Return (x, y) of the center of cell containing provided text 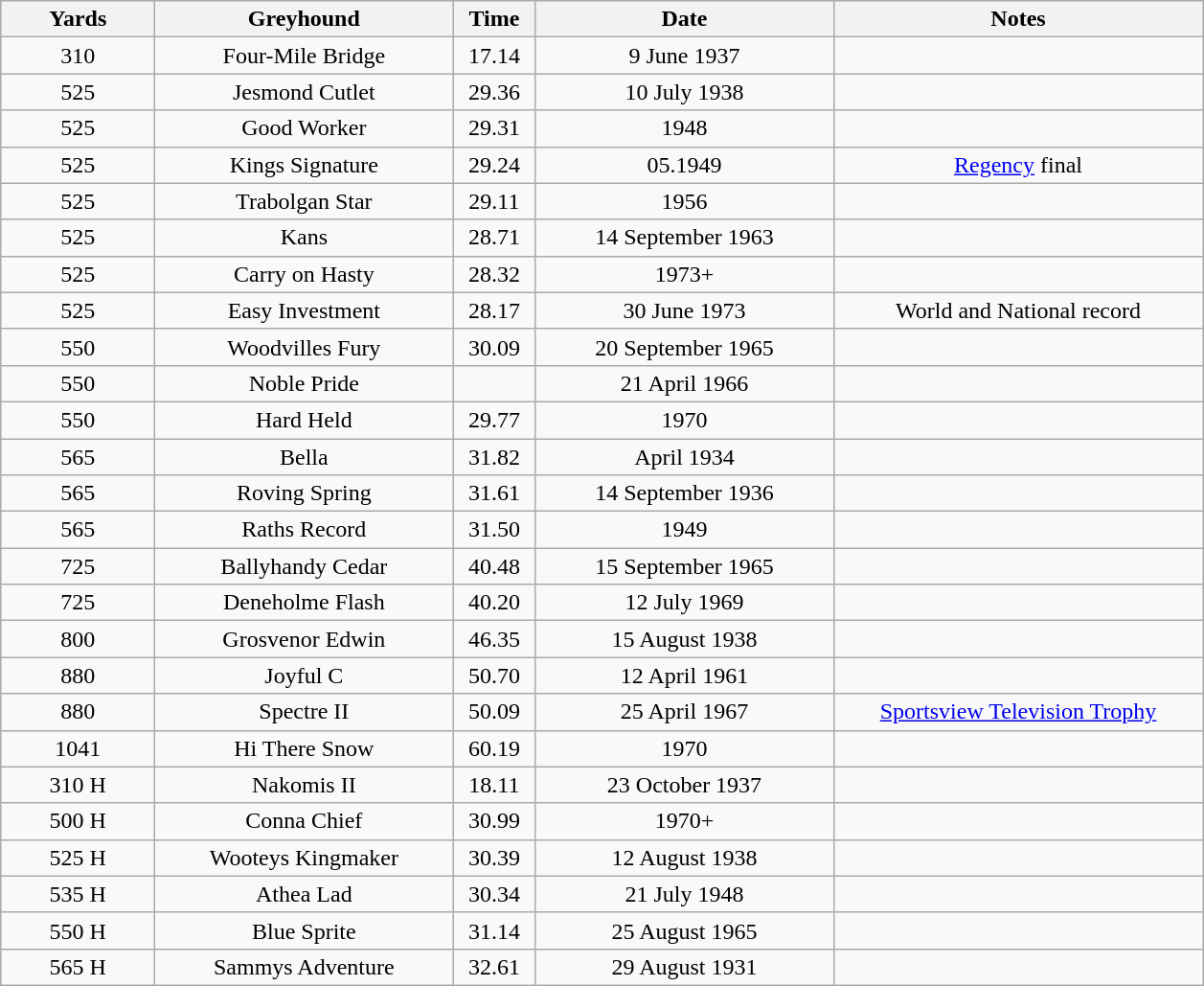
46.35 (494, 639)
Kans (305, 238)
25 April 1967 (684, 712)
50.70 (494, 676)
Raths Record (305, 530)
Ballyhandy Cedar (305, 566)
9 June 1937 (684, 56)
Nakomis II (305, 785)
31.61 (494, 493)
Four-Mile Bridge (305, 56)
30.34 (494, 894)
Trabolgan Star (305, 201)
30 June 1973 (684, 310)
21 April 1966 (684, 383)
28.17 (494, 310)
Hard Held (305, 420)
20 September 1965 (684, 347)
310 (79, 56)
40.20 (494, 603)
30.09 (494, 347)
23 October 1937 (684, 785)
550 H (79, 930)
Hi There Snow (305, 748)
29.24 (494, 165)
1949 (684, 530)
1041 (79, 748)
29.11 (494, 201)
32.61 (494, 967)
12 August 1938 (684, 858)
31.82 (494, 457)
Deneholme Flash (305, 603)
30.99 (494, 821)
14 September 1963 (684, 238)
Conna Chief (305, 821)
18.11 (494, 785)
Roving Spring (305, 493)
565 H (79, 967)
31.50 (494, 530)
15 September 1965 (684, 566)
Blue Sprite (305, 930)
Noble Pride (305, 383)
Carry on Hasty (305, 274)
21 July 1948 (684, 894)
Joyful C (305, 676)
Wooteys Kingmaker (305, 858)
535 H (79, 894)
500 H (79, 821)
15 August 1938 (684, 639)
Grosvenor Edwin (305, 639)
10 July 1938 (684, 92)
Regency final (1018, 165)
1948 (684, 128)
12 July 1969 (684, 603)
29.36 (494, 92)
310 H (79, 785)
60.19 (494, 748)
50.09 (494, 712)
Greyhound (305, 19)
April 1934 (684, 457)
Time (494, 19)
Jesmond Cutlet (305, 92)
30.39 (494, 858)
28.32 (494, 274)
Kings Signature (305, 165)
Woodvilles Fury (305, 347)
Good Worker (305, 128)
05.1949 (684, 165)
Date (684, 19)
Athea Lad (305, 894)
12 April 1961 (684, 676)
Spectre II (305, 712)
29 August 1931 (684, 967)
29.77 (494, 420)
25 August 1965 (684, 930)
28.71 (494, 238)
Notes (1018, 19)
525 H (79, 858)
29.31 (494, 128)
40.48 (494, 566)
14 September 1936 (684, 493)
31.14 (494, 930)
1956 (684, 201)
Yards (79, 19)
Sammys Adventure (305, 967)
Easy Investment (305, 310)
800 (79, 639)
1970+ (684, 821)
1973+ (684, 274)
17.14 (494, 56)
Sportsview Television Trophy (1018, 712)
Bella (305, 457)
World and National record (1018, 310)
